Determine the [x, y] coordinate at the center of the cell enclosing the given text.  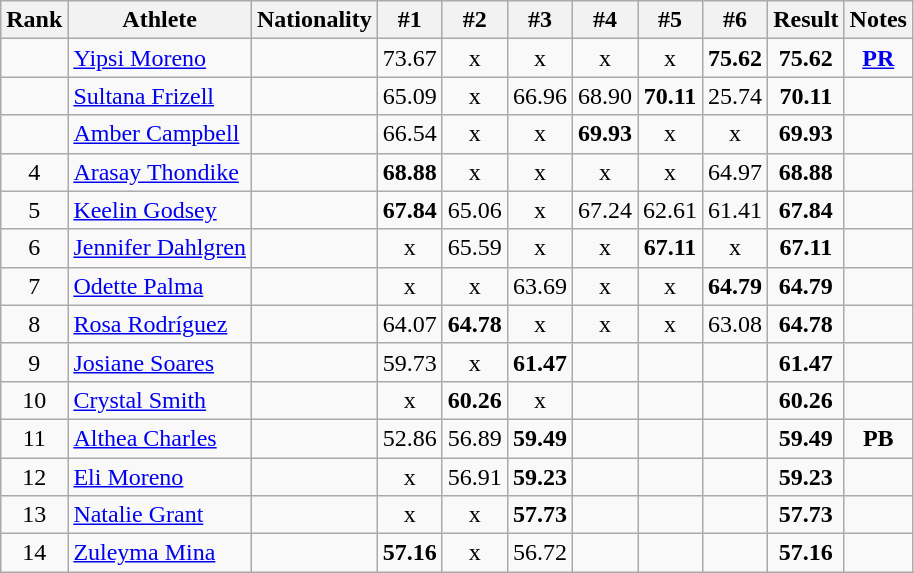
PR [878, 58]
14 [34, 553]
#4 [604, 20]
5 [34, 210]
#2 [474, 20]
Eli Moreno [160, 477]
64.07 [410, 324]
Yipsi Moreno [160, 58]
61.41 [736, 210]
66.96 [540, 96]
#1 [410, 20]
65.09 [410, 96]
Crystal Smith [160, 400]
Odette Palma [160, 286]
64.97 [736, 172]
Natalie Grant [160, 515]
68.90 [604, 96]
73.67 [410, 58]
25.74 [736, 96]
#3 [540, 20]
7 [34, 286]
56.89 [474, 438]
Jennifer Dahlgren [160, 248]
#5 [670, 20]
Athlete [160, 20]
Arasay Thondike [160, 172]
10 [34, 400]
67.24 [604, 210]
63.69 [540, 286]
Althea Charles [160, 438]
52.86 [410, 438]
63.08 [736, 324]
Josiane Soares [160, 362]
62.61 [670, 210]
4 [34, 172]
Notes [878, 20]
Rosa Rodríguez [160, 324]
Keelin Godsey [160, 210]
12 [34, 477]
9 [34, 362]
56.91 [474, 477]
Zuleyma Mina [160, 553]
#6 [736, 20]
8 [34, 324]
56.72 [540, 553]
Sultana Frizell [160, 96]
PB [878, 438]
65.59 [474, 248]
13 [34, 515]
Amber Campbell [160, 134]
Rank [34, 20]
59.73 [410, 362]
11 [34, 438]
Nationality [315, 20]
Result [806, 20]
65.06 [474, 210]
66.54 [410, 134]
6 [34, 248]
